For the text-containing cell, return its midpoint in [x, y] coordinate format. 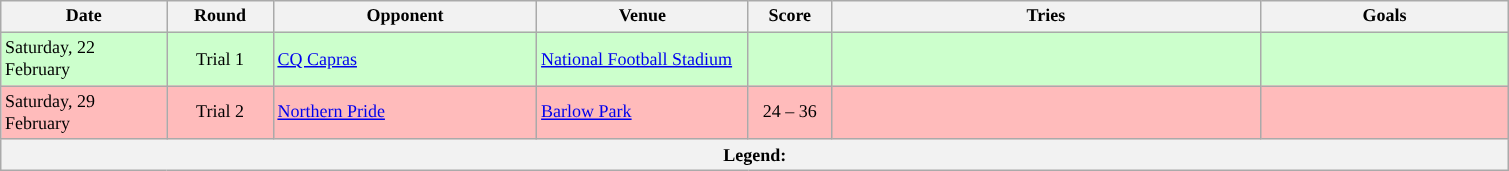
Saturday, 29 February [84, 113]
Northern Pride [405, 113]
Legend: [755, 154]
Goals [1384, 16]
Opponent [405, 16]
Score [790, 16]
Round [220, 16]
Saturday, 22 February [84, 59]
Trial 2 [220, 113]
Barlow Park [642, 113]
24 – 36 [790, 113]
Date [84, 16]
National Football Stadium [642, 59]
CQ Capras [405, 59]
Tries [1046, 16]
Venue [642, 16]
Trial 1 [220, 59]
